Return the (X, Y) coordinate for the center point of the cell that contains the specified text.  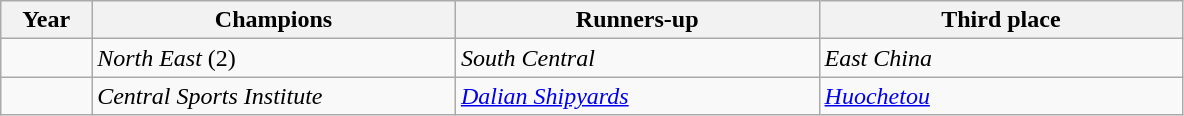
North East (2) (274, 58)
Third place (1001, 20)
Central Sports Institute (274, 96)
East China (1001, 58)
South Central (637, 58)
Champions (274, 20)
Runners-up (637, 20)
Dalian Shipyards (637, 96)
Huochetou (1001, 96)
Year (46, 20)
